Identify which cell holds the provided text, then report its [x, y] central coordinate. 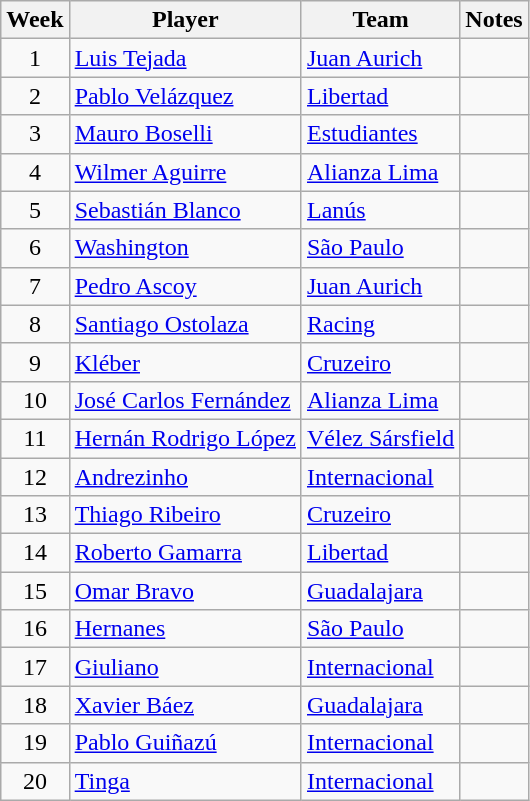
16 [35, 629]
Notes [494, 20]
19 [35, 743]
Andrezinho [185, 477]
15 [35, 591]
Omar Bravo [185, 591]
Pablo Guiñazú [185, 743]
Hernán Rodrigo López [185, 438]
Hernanes [185, 629]
7 [35, 286]
2 [35, 96]
Week [35, 20]
Pedro Ascoy [185, 286]
17 [35, 667]
Player [185, 20]
20 [35, 781]
José Carlos Fernández [185, 400]
Sebastián Blanco [185, 210]
4 [35, 172]
3 [35, 134]
Wilmer Aguirre [185, 172]
Kléber [185, 362]
Mauro Boselli [185, 134]
14 [35, 553]
9 [35, 362]
Racing [380, 324]
18 [35, 705]
1 [35, 58]
11 [35, 438]
Tinga [185, 781]
Giuliano [185, 667]
Vélez Sársfield [380, 438]
Luis Tejada [185, 58]
Thiago Ribeiro [185, 515]
12 [35, 477]
Santiago Ostolaza [185, 324]
10 [35, 400]
5 [35, 210]
Washington [185, 248]
Lanús [380, 210]
8 [35, 324]
13 [35, 515]
Roberto Gamarra [185, 553]
Estudiantes [380, 134]
6 [35, 248]
Pablo Velázquez [185, 96]
Team [380, 20]
Xavier Báez [185, 705]
